Locate the cell with the specified text and output its [X, Y] center coordinate. 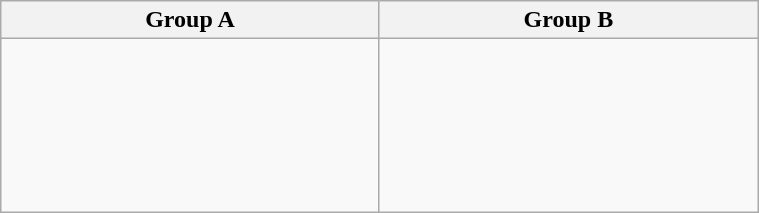
Group A [190, 20]
Group B [568, 20]
